Identify which cell holds the provided text, then report its [X, Y] central coordinate. 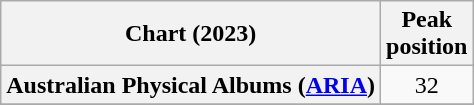
32 [427, 85]
Peakposition [427, 34]
Chart (2023) [191, 34]
Australian Physical Albums (ARIA) [191, 85]
